Scan for the cell matching the given text and deliver its [x, y] coordinate at center. 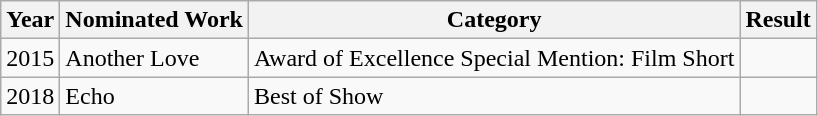
Nominated Work [154, 20]
Year [30, 20]
Result [778, 20]
Another Love [154, 58]
Category [494, 20]
Best of Show [494, 96]
Award of Excellence Special Mention: Film Short [494, 58]
2015 [30, 58]
Echo [154, 96]
2018 [30, 96]
